From the cell containing the given text, extract its center point as [x, y] coordinate. 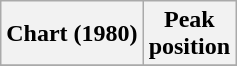
Peakposition [189, 34]
Chart (1980) [72, 34]
